Extract the (x, y) coordinate from the center of the cell holding the provided text.  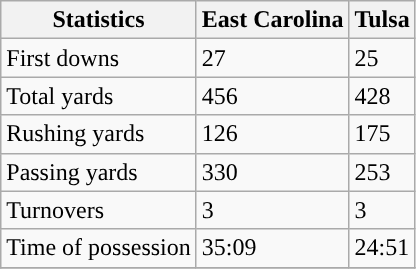
Total yards (99, 96)
Turnovers (99, 210)
Passing yards (99, 172)
East Carolina (272, 20)
Time of possession (99, 248)
Rushing yards (99, 134)
126 (272, 134)
35:09 (272, 248)
Tulsa (382, 20)
330 (272, 172)
456 (272, 96)
428 (382, 96)
Statistics (99, 20)
27 (272, 58)
24:51 (382, 248)
253 (382, 172)
First downs (99, 58)
25 (382, 58)
175 (382, 134)
